From the cell containing the given text, extract its center point as (X, Y) coordinate. 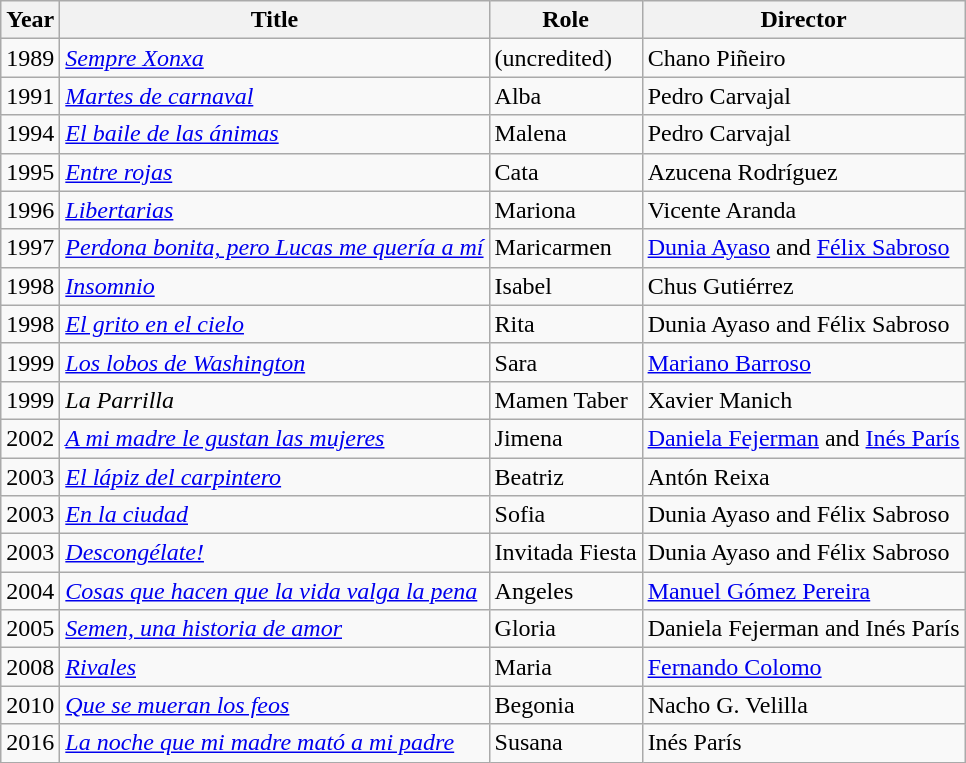
Gloria (566, 629)
Beatriz (566, 477)
Antón Reixa (804, 477)
Role (566, 20)
Mariano Barroso (804, 362)
Mamen Taber (566, 400)
Malena (566, 134)
El grito en el cielo (274, 324)
Que se mueran los feos (274, 705)
1995 (30, 172)
Inés París (804, 743)
Los lobos de Washington (274, 362)
Maria (566, 667)
Entre rojas (274, 172)
Alba (566, 96)
Sara (566, 362)
Invitada Fiesta (566, 553)
Chano Piñeiro (804, 58)
Azucena Rodríguez (804, 172)
Director (804, 20)
Sofia (566, 515)
Libertarias (274, 210)
Susana (566, 743)
Semen, una historia de amor (274, 629)
A mi madre le gustan las mujeres (274, 438)
Descongélate! (274, 553)
Fernando Colomo (804, 667)
La noche que mi madre mató a mi padre (274, 743)
1989 (30, 58)
2002 (30, 438)
Angeles (566, 591)
Cosas que hacen que la vida valga la pena (274, 591)
Nacho G. Velilla (804, 705)
Manuel Gómez Pereira (804, 591)
(uncredited) (566, 58)
Rivales (274, 667)
2010 (30, 705)
Vicente Aranda (804, 210)
Rita (566, 324)
Martes de carnaval (274, 96)
Isabel (566, 286)
Jimena (566, 438)
2016 (30, 743)
Begonia (566, 705)
Chus Gutiérrez (804, 286)
2008 (30, 667)
La Parrilla (274, 400)
Cata (566, 172)
Year (30, 20)
1991 (30, 96)
Perdona bonita, pero Lucas me quería a mí (274, 248)
Maricarmen (566, 248)
1996 (30, 210)
1994 (30, 134)
En la ciudad (274, 515)
Mariona (566, 210)
Sempre Xonxa (274, 58)
2005 (30, 629)
2004 (30, 591)
1997 (30, 248)
El baile de las ánimas (274, 134)
Xavier Manich (804, 400)
Title (274, 20)
Insomnio (274, 286)
El lápiz del carpintero (274, 477)
